Capture the cell that displays the provided text and extract its [x, y] central coordinate. 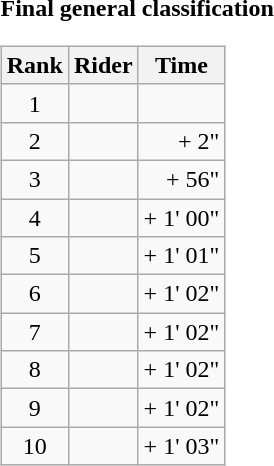
2 [34, 141]
Rider [103, 65]
4 [34, 217]
5 [34, 256]
+ 56" [182, 179]
3 [34, 179]
1 [34, 103]
+ 1' 03" [182, 446]
10 [34, 446]
+ 1' 01" [182, 256]
Rank [34, 65]
Time [182, 65]
6 [34, 294]
+ 1' 00" [182, 217]
9 [34, 408]
7 [34, 332]
+ 2" [182, 141]
8 [34, 370]
